Determine the [x, y] coordinate at the center of the cell enclosing the given text.  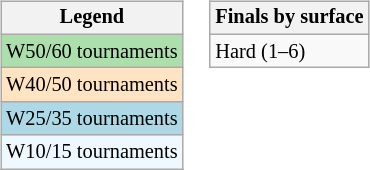
W50/60 tournaments [92, 51]
W10/15 tournaments [92, 152]
Finals by surface [289, 18]
W25/35 tournaments [92, 119]
Legend [92, 18]
Hard (1–6) [289, 51]
W40/50 tournaments [92, 85]
